Find where the given text appears and provide that cell's center as (x, y) coordinate. 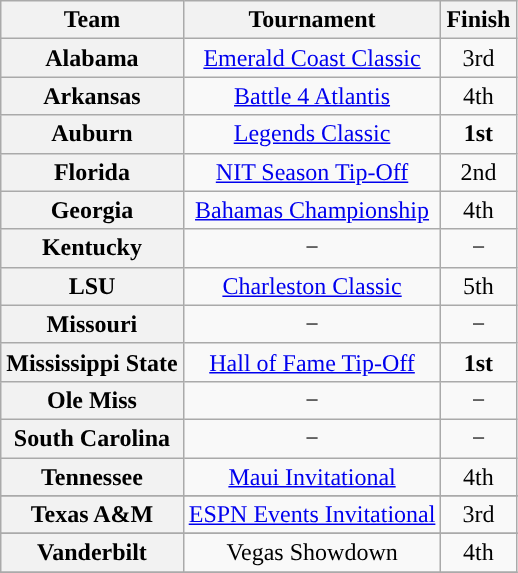
Missouri (92, 324)
Vegas Showdown (312, 553)
Tennessee (92, 477)
LSU (92, 286)
Charleston Classic (312, 286)
2nd (478, 172)
Tournament (312, 20)
Maui Invitational (312, 477)
Florida (92, 172)
Kentucky (92, 248)
Emerald Coast Classic (312, 58)
Ole Miss (92, 400)
Battle 4 Atlantis (312, 96)
Hall of Fame Tip-Off (312, 362)
Alabama (92, 58)
Auburn (92, 134)
ESPN Events Invitational (312, 515)
Finish (478, 20)
Texas A&M (92, 515)
Team (92, 20)
NIT Season Tip-Off (312, 172)
South Carolina (92, 438)
Legends Classic (312, 134)
5th (478, 286)
Bahamas Championship (312, 210)
Georgia (92, 210)
Mississippi State (92, 362)
Vanderbilt (92, 553)
Arkansas (92, 96)
